Provide the (X, Y) coordinate of the cell's center where the given text is located.  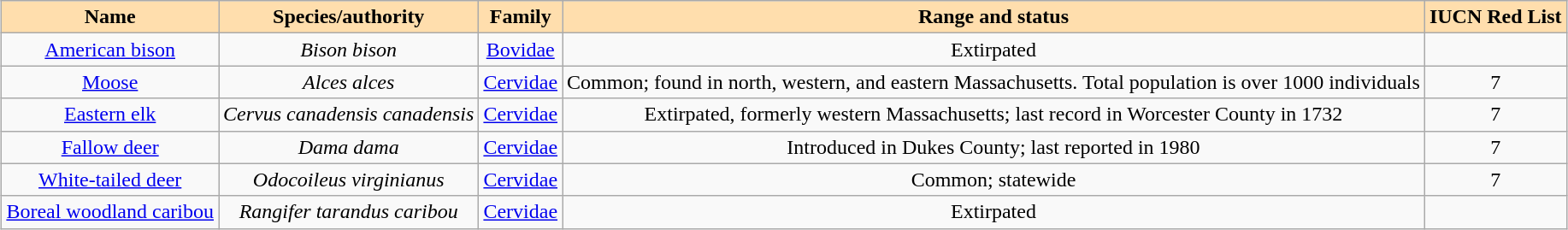
Boreal woodland caribou (110, 212)
Rangifer tarandus caribou (349, 212)
Species/authority (349, 17)
Family (521, 17)
Fallow deer (110, 147)
Eastern elk (110, 115)
American bison (110, 50)
Cervus canadensis canadensis (349, 115)
White-tailed deer (110, 180)
Alces alces (349, 82)
Introduced in Dukes County; last reported in 1980 (993, 147)
Bison bison (349, 50)
Common; found in north, western, and eastern Massachusetts. Total population is over 1000 individuals (993, 82)
Range and status (993, 17)
Common; statewide (993, 180)
IUCN Red List (1495, 17)
Bovidae (521, 50)
Moose (110, 82)
Odocoileus virginianus (349, 180)
Name (110, 17)
Dama dama (349, 147)
Extirpated, formerly western Massachusetts; last record in Worcester County in 1732 (993, 115)
